Find where the given text appears and provide that cell's center as [x, y] coordinate. 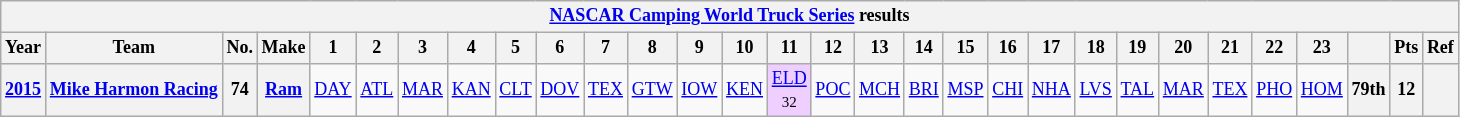
15 [966, 48]
Mike Harmon Racing [134, 90]
10 [745, 48]
Pts [1406, 48]
6 [560, 48]
9 [700, 48]
3 [423, 48]
Ram [284, 90]
22 [1274, 48]
CHI [1008, 90]
13 [880, 48]
Year [24, 48]
1 [333, 48]
17 [1052, 48]
LVS [1096, 90]
DAY [333, 90]
MCH [880, 90]
18 [1096, 48]
20 [1183, 48]
7 [606, 48]
KEN [745, 90]
Team [134, 48]
11 [789, 48]
14 [924, 48]
DOV [560, 90]
19 [1137, 48]
IOW [700, 90]
Make [284, 48]
2015 [24, 90]
No. [240, 48]
BRI [924, 90]
KAN [471, 90]
GTW [652, 90]
HOM [1322, 90]
POC [833, 90]
NASCAR Camping World Truck Series results [730, 16]
MSP [966, 90]
ELD32 [789, 90]
5 [516, 48]
NHA [1052, 90]
PHO [1274, 90]
21 [1230, 48]
8 [652, 48]
Ref [1441, 48]
TAL [1137, 90]
79th [1368, 90]
23 [1322, 48]
2 [377, 48]
4 [471, 48]
ATL [377, 90]
16 [1008, 48]
74 [240, 90]
CLT [516, 90]
